Detect which cell encompasses the target text, then output its (x, y) center coordinate. 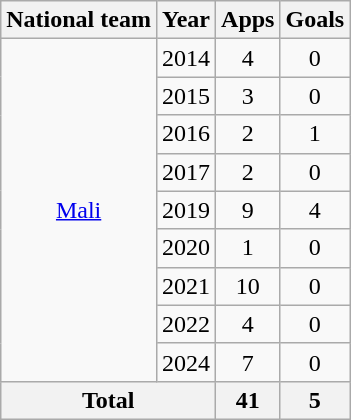
2016 (186, 134)
Total (108, 400)
2014 (186, 58)
Goals (315, 20)
2019 (186, 210)
2017 (186, 172)
Apps (248, 20)
National team (79, 20)
2020 (186, 248)
2021 (186, 286)
2022 (186, 324)
2024 (186, 362)
2015 (186, 96)
10 (248, 286)
3 (248, 96)
9 (248, 210)
Year (186, 20)
41 (248, 400)
5 (315, 400)
Mali (79, 210)
7 (248, 362)
